Provide the (X, Y) coordinate of the cell's center where the given text is located.  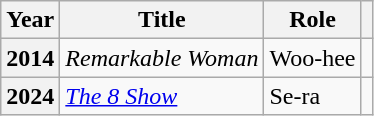
2014 (30, 58)
The 8 Show (162, 96)
2024 (30, 96)
Remarkable Woman (162, 58)
Title (162, 20)
Se-ra (312, 96)
Year (30, 20)
Woo-hee (312, 58)
Role (312, 20)
